Return (x, y) of the center of cell containing provided text 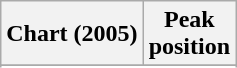
Peakposition (189, 34)
Chart (2005) (72, 34)
